Identify which cell holds the provided text, then report its (X, Y) central coordinate. 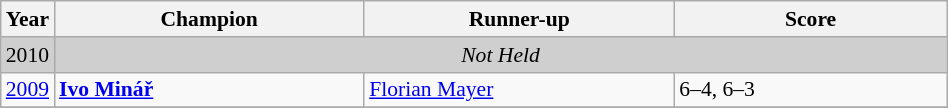
Champion (209, 19)
Score (810, 19)
2009 (28, 90)
Ivo Minář (209, 90)
Florian Mayer (519, 90)
2010 (28, 55)
Runner-up (519, 19)
Not Held (500, 55)
Year (28, 19)
6–4, 6–3 (810, 90)
